Identify which cell holds the provided text, then report its [x, y] central coordinate. 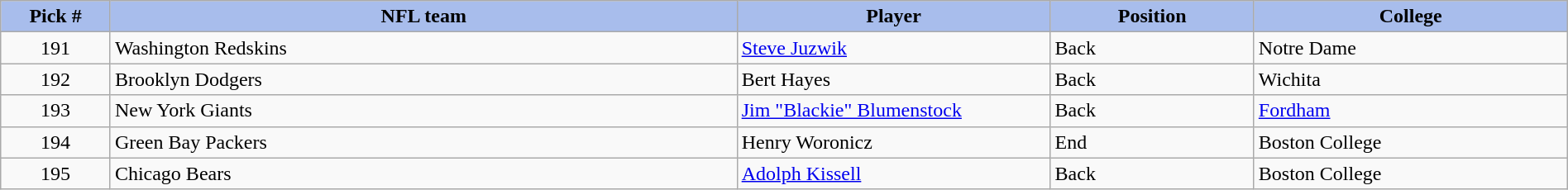
Position [1152, 17]
Bert Hayes [893, 79]
NFL team [423, 17]
Adolph Kissell [893, 173]
College [1411, 17]
191 [56, 48]
Henry Woronicz [893, 142]
Chicago Bears [423, 173]
Brooklyn Dodgers [423, 79]
194 [56, 142]
193 [56, 111]
Washington Redskins [423, 48]
Player [893, 17]
Wichita [1411, 79]
195 [56, 173]
Steve Juzwik [893, 48]
192 [56, 79]
Green Bay Packers [423, 142]
New York Giants [423, 111]
Jim "Blackie" Blumenstock [893, 111]
Notre Dame [1411, 48]
End [1152, 142]
Pick # [56, 17]
Fordham [1411, 111]
